Search for the cell housing the specified text and yield its (x, y) center coordinate. 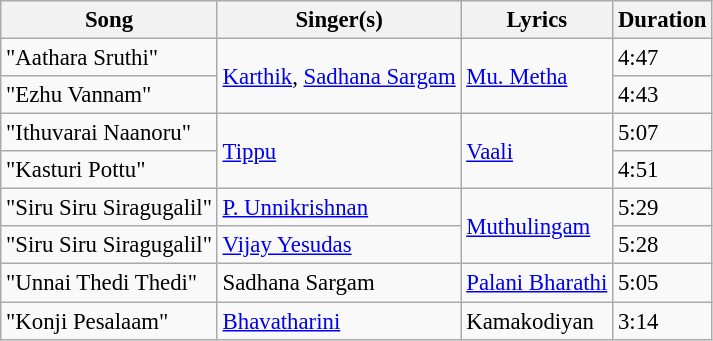
"Kasturi Pottu" (110, 170)
5:07 (662, 133)
P. Unnikrishnan (339, 208)
4:43 (662, 95)
Lyrics (537, 20)
"Ithuvarai Naanoru" (110, 133)
5:29 (662, 208)
Duration (662, 20)
Mu. Metha (537, 76)
Sadhana Sargam (339, 283)
"Aathara Sruthi" (110, 58)
"Unnai Thedi Thedi" (110, 283)
Karthik, Sadhana Sargam (339, 76)
Muthulingam (537, 226)
Song (110, 20)
Tippu (339, 152)
Vijay Yesudas (339, 245)
Bhavatharini (339, 321)
Singer(s) (339, 20)
4:51 (662, 170)
"Ezhu Vannam" (110, 95)
5:28 (662, 245)
Kamakodiyan (537, 321)
4:47 (662, 58)
Vaali (537, 152)
5:05 (662, 283)
Palani Bharathi (537, 283)
3:14 (662, 321)
"Konji Pesalaam" (110, 321)
